Output the (X, Y) coordinate of the center of the cell containing the given text.  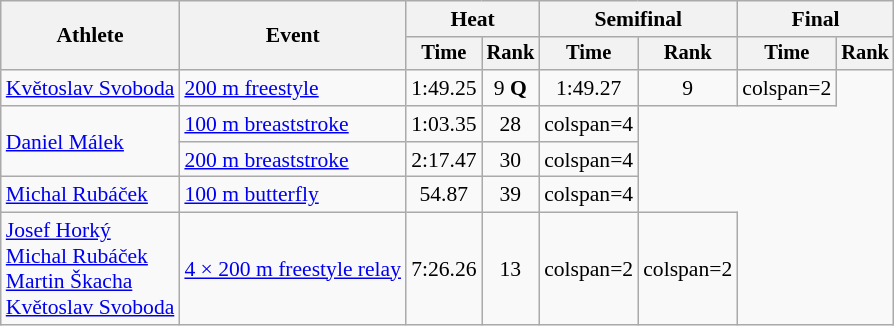
13 (511, 269)
200 m breaststroke (292, 160)
Daniel Málek (90, 142)
28 (511, 124)
9 (688, 88)
100 m butterfly (292, 195)
Final (816, 19)
100 m breaststroke (292, 124)
9 Q (511, 88)
1:49.27 (588, 88)
Josef HorkýMichal RubáčekMartin ŠkachaKvětoslav Svoboda (90, 269)
2:17.47 (444, 160)
1:49.25 (444, 88)
Michal Rubáček (90, 195)
1:03.35 (444, 124)
Semifinal (638, 19)
Květoslav Svoboda (90, 88)
Athlete (90, 36)
200 m freestyle (292, 88)
7:26.26 (444, 269)
Event (292, 36)
54.87 (444, 195)
39 (511, 195)
4 × 200 m freestyle relay (292, 269)
30 (511, 160)
Heat (472, 19)
